Return [X, Y] of the center of cell containing provided text 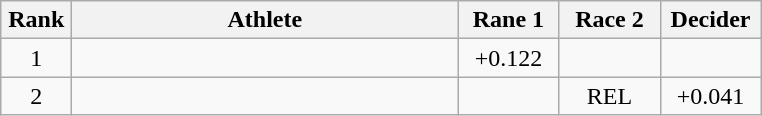
REL [610, 96]
Race 2 [610, 20]
Rane 1 [508, 20]
1 [36, 58]
+0.122 [508, 58]
Rank [36, 20]
2 [36, 96]
+0.041 [710, 96]
Athlete [265, 20]
Decider [710, 20]
